Detect which cell encompasses the target text, then output its [x, y] center coordinate. 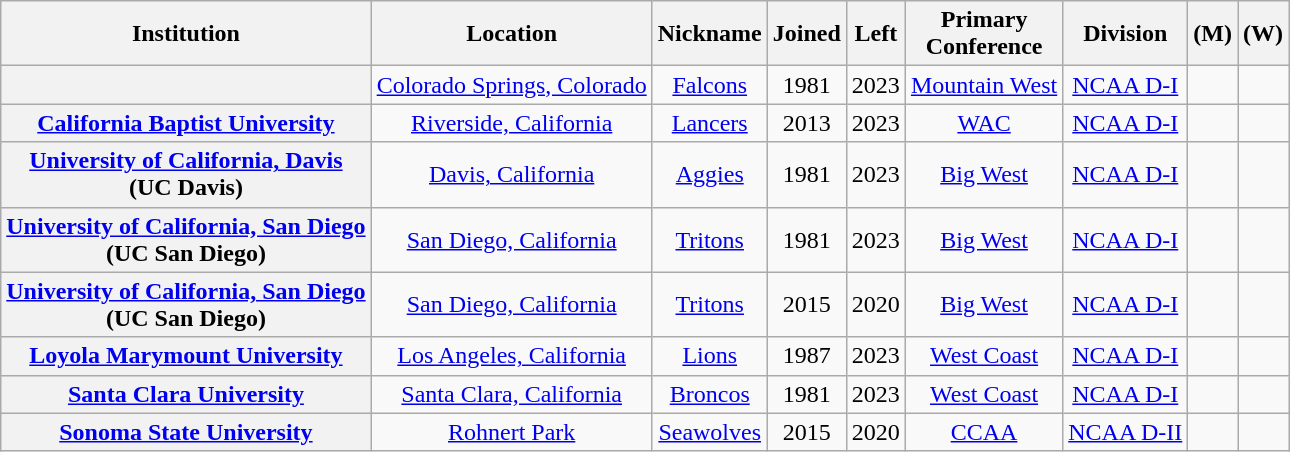
Loyola Marymount University [186, 356]
Location [512, 34]
Sonoma State University [186, 432]
Davis, California [512, 174]
California Baptist University [186, 123]
Riverside, California [512, 123]
CCAA [984, 432]
Falcons [710, 85]
University of California, Davis(UC Davis) [186, 174]
Santa Clara, California [512, 394]
WAC [984, 123]
Lions [710, 356]
Lancers [710, 123]
Institution [186, 34]
Colorado Springs, Colorado [512, 85]
Division [1126, 34]
Nickname [710, 34]
Rohnert Park [512, 432]
PrimaryConference [984, 34]
Left [876, 34]
NCAA D-II [1126, 432]
Joined [806, 34]
(M) [1213, 34]
Los Angeles, California [512, 356]
1987 [806, 356]
2013 [806, 123]
Seawolves [710, 432]
Broncos [710, 394]
Mountain West [984, 85]
(W) [1264, 34]
Aggies [710, 174]
Santa Clara University [186, 394]
